Identify which cell holds the provided text, then report its (x, y) central coordinate. 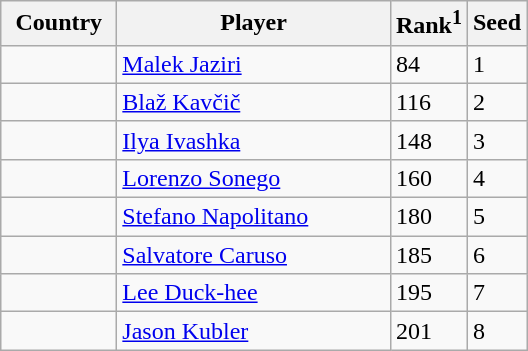
Player (254, 24)
Lorenzo Sonego (254, 178)
Salvatore Caruso (254, 255)
7 (496, 293)
160 (428, 178)
Country (59, 24)
84 (428, 64)
Lee Duck-hee (254, 293)
5 (496, 217)
201 (428, 331)
Jason Kubler (254, 331)
Stefano Napolitano (254, 217)
2 (496, 102)
3 (496, 140)
180 (428, 217)
Blaž Kavčič (254, 102)
185 (428, 255)
4 (496, 178)
8 (496, 331)
Seed (496, 24)
6 (496, 255)
Rank1 (428, 24)
Malek Jaziri (254, 64)
116 (428, 102)
148 (428, 140)
195 (428, 293)
Ilya Ivashka (254, 140)
1 (496, 64)
